Locate the cell with the specified text and output its [x, y] center coordinate. 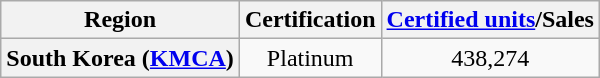
438,274 [490, 58]
South Korea (KMCA) [120, 58]
Certification [310, 20]
Region [120, 20]
Certified units/Sales [490, 20]
Platinum [310, 58]
